Find where the given text appears and provide that cell's center as (x, y) coordinate. 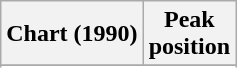
Chart (1990) (72, 34)
Peakposition (189, 34)
